Capture the cell that displays the provided text and extract its (X, Y) central coordinate. 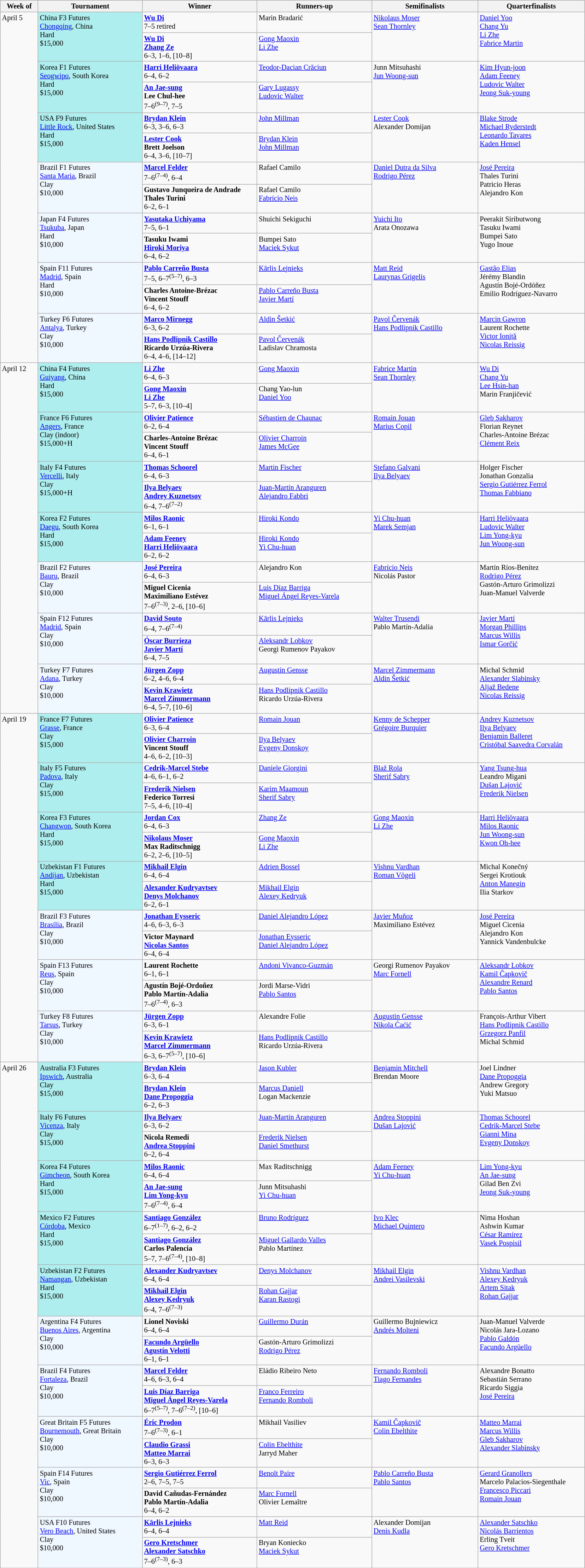
Mikhail Elgin 6–4, 6–4 (200, 871)
Gleb Sakharov Florian Reynet Charles-Antoine Brézac Clément Reix (532, 436)
Australia F3 Futures Ipswich, Australia Clay $15,000 (90, 1087)
France F6 Futures Angers, France Clay (indoor) $15,000+H (90, 436)
Jürgen Zopp 6–2, 4–6, 6–4 (200, 674)
Rafael Camilo Fabrício Neis (315, 198)
Brydan Klein John Millman (315, 147)
Turkey F7 Futures Adana, Turkey Clay $10,000 (90, 688)
Daniel Alejandro López (315, 920)
Aleksandr Lobkov Georgi Rumenov Payakov (315, 649)
Runners-up (315, 6)
Turkey F6 Futures Antalya, Turkey Clay $10,000 (90, 338)
Yuichi Ito Arata Onozawa (425, 238)
José Pereira 6–4, 6–3 (200, 572)
Brazil F1 Futures Santa Maria, Brazil Clay $10,000 (90, 187)
Marcel Felder 4–6, 6–3, 6–4 (200, 1375)
Miguel Cicenia Maximiliano Estévez 7–6(7–3), 2–6, [10–6] (200, 597)
Great Britain F5 Futures Bournemouth, Great Britain Clay $10,000 (90, 1442)
Óscar Burrieza Javier Martí 6–4, 7–5 (200, 649)
Turkey F8 Futures Tarsus, Turkey Clay $10,000 (90, 1036)
Rohan Gajjar Karan Rastogi (315, 1300)
Milos Raonic 6–4, 6–4 (200, 1171)
Gary Lugassy Ludovic Walter (315, 97)
Week of (19, 6)
Italy F6 Futures Vicenza, Italy Clay $15,000 (90, 1135)
Olivier Patience 6–3, 6–4 (200, 723)
Mikhail Vasiliev (315, 1428)
Lionel Noviski 6–4, 6–4 (200, 1326)
Gastão Elias Jérémy Blandin Agustín Bojé-Ordóñez Emilio Rodríguez-Navarro (532, 288)
Uzbekistan F1 Futures Andijan, Uzbekistan Hard $15,000 (90, 886)
Kevin Krawietz Marcel Zimmermann 6–4, 5–7, [10–6] (200, 699)
Marcel Felder 7–6(7–4), 6–4 (200, 173)
Brazil F3 Futures Brasília, Brazil Clay $10,000 (90, 935)
Gong Maoxin (315, 373)
Marc Fornell Olivier Lemaître (315, 1502)
Li Zhe 6–4, 6–3 (200, 373)
Fernando Romboli Tiago Fernandes (425, 1391)
Frederik Nielsen Federico Torresi 7–5, 4–6, [10–4] (200, 797)
Argentina F4 Futures Buenos Aires, Argentina Clay $10,000 (90, 1341)
Wu Di Chang Yu Lee Hsin-han Marin Franjičević (532, 387)
Korea F2 Futures Daegu, South Korea Hard $15,000 (90, 537)
Michal Schmid Alexander Slabinsky Aljaž Bedene Nicolas Reissig (532, 688)
Sergio Gutiérrez Ferrol 2–6, 7–5, 7–5 (200, 1477)
Gustavo Junqueira de Andrade Thales Turini 6–2, 6–1 (200, 198)
Jürgen Zopp 6–3, 6–1 (200, 1021)
Colin Ebelthite Jarryd Maher (315, 1453)
Mikhail Elgin Alexey Kedryuk 6–4, 7–6(7–3) (200, 1300)
Matt Reid (315, 1527)
Zhang Ze (315, 822)
Juan-Martín Aranguren Alejandro Fabbri (315, 497)
Vishnu Vardhan Roman Vögeli (425, 886)
Adam Feeney Yi Chu-huan (425, 1186)
Pablo Carreño Busta Javier Martí (315, 299)
Gong Maoxin Li Zhe 5–7, 6–3, [10–4] (200, 398)
Yang Tsung-hua Leandro Migani Dušan Lajović Frederik Nielsen (532, 787)
Cedrik-Marcel Stebe 4–6, 6–1, 6–2 (200, 773)
Luis Díaz Barriga Miguel Ángel Reyes-Varela 6–7(5–7), 7–6(7–2), [10–6] (200, 1401)
Alexandre Folie (315, 1021)
Gero Kretschmer Alexander Satschko 7–6(7–3), 6–3 (200, 1552)
Andrey Kuznetsov Ilya Belyaev Benjamin Balleret Cristóbal Saavedra Corvalán (532, 738)
Hiroki Kondo Yi Chu-huan (315, 547)
Eládio Ribeiro Neto (315, 1375)
Laurent Rochette 6–1, 6–1 (200, 970)
Ilya Belyaev Evgeny Donskoy (315, 748)
Bruno Rodríguez (315, 1222)
Ivo Klec Michael Quintero (425, 1238)
Olivier Charroin Vincent Stouff 4–6, 6–2, [10–3] (200, 748)
Harri Heliövaara Milos Raonic Jun Woong-sun Kwon Oh-hee (532, 836)
José Pereira Miguel Cicenia Alejandro Kon Yannick Vandenbulcke (532, 935)
Ilya Belyaev Andrey Kuznetsov 6–4, 7–6(7–2) (200, 497)
Nima Hoshan Ashwin Kumar César Ramírez Vasek Pospisil (532, 1238)
April 26 (19, 1315)
Olivier Patience 6–2, 6–4 (200, 422)
Javier Martí Morgan Phillips Marcus Willis Ismar Gorčić (532, 638)
Jonathan Eysseric 4–6, 6–3, 6–3 (200, 920)
Charles-Antoine Brézac Vincent Stouff 6–4, 6–1 (200, 447)
April 5 (19, 187)
China F3 Futures Chongqing, China Hard $15,000 (90, 37)
Korea F4 Futures Gimcheon, South Korea Hard $15,000 (90, 1186)
Frederik Nielsen Daniel Smethurst (315, 1146)
Brydan Klein 6–3, 6–4 (200, 1072)
Mikhail Elgin Alexey Kedryuk (315, 896)
Kenny de Schepper Grégoire Burquier (425, 738)
Nicola Remedi Andrea Stoppini 6–2, 6–4 (200, 1146)
Pablo Carreño Busta 7–5, 6–7(5–7), 6–3 (200, 273)
Chang Yao-lun Daniel Yoo (315, 398)
Uzbekistan F2 Futures Namangan, Uzbekistan Hard $15,000 (90, 1290)
Matteo Marrai Marcus Willis Gleb Sakharov Alexander Slabinsky (532, 1442)
Jason Kubler (315, 1072)
Karim Maamoun Sherif Sabry (315, 797)
Harri Heliövaara 6–4, 6–2 (200, 71)
François-Arthur Vibert Hans Podlipnik Castillo Grzegorz Panfil Michal Schmid (532, 1036)
Augustin Gensse (315, 674)
Ilya Belyaev 6–3, 6–2 (200, 1121)
Wu Di Zhang Ze 6–3, 1–6, [10–8] (200, 47)
Semifinalists (425, 6)
Thomas Schoorel 6–4, 6–3 (200, 471)
Franco Ferreiro Fernando Romboli (315, 1401)
Daniel Yoo Chang Yu Li Zhe Fabrice Martin (532, 37)
Marcus Daniell Logan Mackenzie (315, 1097)
Stefano Galvani Ilya Belyaev (425, 487)
Facundo Argüello Agustín Velotti 6–1, 6–1 (200, 1350)
Rafael Camilo (315, 173)
Lim Yong-kyu An Jae-sung Gilad Ben Zvi Jeong Suk-young (532, 1186)
Éric Prodon 7–6(7–3), 6–1 (200, 1428)
Junn Mitsuhashi Yi Chu-huan (315, 1196)
Pablo Carreño Busta Pablo Santos (425, 1492)
Alejandro Kon (315, 572)
France F7 Futures Grasse, France Clay $15,000 (90, 738)
Georgi Rumenov Payakov Marc Fornell (425, 985)
Alexander Kudryavtsev 6–4, 6–4 (200, 1275)
Winner (200, 6)
Walter Trusendi Pablo Martín-Adalia (425, 638)
Alexander Kudryavtsev Denys Molchanov 6–2, 6–1 (200, 896)
Jordi Marse-Vidri Pablo Santos (315, 995)
Holger Fischer Jonathan Gonzalia Sergio Gutiérrez Ferrol Thomas Fabbiano (532, 487)
Brazil F2 Futures Bauru, Brazil Clay $10,000 (90, 587)
Kim Hyun-joon Adam Feeney Ludovic Walter Jeong Suk-young (532, 87)
Benoît Paire (315, 1477)
Lester Cook Alexander Domijan (425, 137)
Yasutaka Uchiyama 7–5, 6–1 (200, 223)
Nikolaus Moser Sean Thornley (425, 37)
An Jae-sung Lim Yong-kyu 7–6(7–4), 6–4 (200, 1196)
Juan-Martín Aranguren (315, 1121)
Jordan Cox 6–4, 6–3 (200, 822)
Martín Ríos-Benítez Rodrigo Pérez Gastón-Arturo Grimolizzi Juan-Manuel Valverde (532, 587)
Jonathan Eysseric Daniel Alejandro López (315, 945)
Spain F13 Futures Reus, Spain Clay $10,000 (90, 985)
Kamil Čapkovič Colin Ebelthite (425, 1442)
Pavol Červenák Ladislav Chramosta (315, 348)
David Cañudas-Fernández Pablo Martín-Adalia 6–4, 6–2 (200, 1502)
Marin Bradarić (315, 22)
Quarterfinalists (532, 6)
Daniele Giorgini (315, 773)
Luis Díaz Barriga Miguel Ángel Reyes-Varela (315, 597)
Milos Raonic 6–1, 6–1 (200, 522)
Andrea Stoppini Dušan Lajović (425, 1135)
USA F10 Futures Vero Beach, United States Clay $10,000 (90, 1542)
José Pereira Thales Turini Patricio Heras Alejandro Kon (532, 187)
Aldin Šetkić (315, 324)
Marcel Zimmermann Aldin Šetkić (425, 688)
Romain Jouan Marius Copil (425, 436)
Daniel Dutra da Silva Rodrigo Pérez (425, 187)
David Souto 6–4, 7–6(7–4) (200, 624)
Martin Fischer (315, 471)
Nikolaus Moser Max Raditschnigg 6–2, 2–6, [10–5] (200, 846)
Alexander Satschko Nicolás Barrientos Erling Tveit Gero Kretschmer (532, 1542)
Santiago González 6–7(1–7), 6–2, 6–2 (200, 1222)
Tasuku Iwami Hiroki Moriya 6–4, 6–2 (200, 248)
Spain F11 Futures Madrid, Spain Hard $10,000 (90, 288)
Thomas Schoorel Cedrik-Marcel Stebe Gianni Mina Evgeny Donskoy (532, 1135)
Augustin Gensse Nikola Ćaćić (425, 1036)
Japan F4 Futures Tsukuba, Japan Hard $10,000 (90, 238)
Adrien Bossel (315, 871)
April 19 (19, 887)
Wu Di 7–5 retired (200, 22)
Lester Cook Brett Joelson 6–4, 3–6, [10–7] (200, 147)
Shuichi Sekiguchi (315, 223)
Bryan Koniecko Maciek Sykut (315, 1552)
Marcin Gawron Laurent Rochette Victor Ioniță Nicolas Reissig (532, 338)
Yi Chu-huan Marek Semjan (425, 537)
Italy F4 Futures Vercelli, Italy Clay $15,000+H (90, 487)
Guillermo Bujniewicz Andrés Molteni (425, 1341)
Alexandre Bonatto Sebastián Serrano Ricardo Siggia José Pereira (532, 1391)
China F4 Futures Guiyang, China Hard $15,000 (90, 387)
Andoni Vivanco-Guzmán (315, 970)
Vishnu Vardhan Alexey Kedryuk Artem Sitak Rohan Gajjar (532, 1290)
Matt Reid Laurynas Grigelis (425, 288)
Olivier Charroin James McGee (315, 447)
Tournament (90, 6)
Agustín Bojé-Ordoñez Pablo Martín-Adalia 7–6(7–4), 6–3 (200, 995)
Adam Feeney Harri Heliövaara 6–2, 6–2 (200, 547)
Denys Molchanov (315, 1275)
Blake Strode Michael Ryderstedt Leonardo Tavares Kaden Hensel (532, 137)
Sébastien de Chaunac (315, 422)
Spain F12 Futures Madrid, Spain Clay $10,000 (90, 638)
Fabrício Neis Nicolás Pastor (425, 587)
Blaž Rola Sherif Sabry (425, 787)
Joel Lindner Dane Propoggia Andrew Gregory Yuki Matsuo (532, 1087)
Charles Antoine-Brézac Vincent Stouff 6–4, 6–2 (200, 299)
Junn Mitsuhashi Jun Woong-sun (425, 87)
An Jae-sung Lee Chul-hee 7–6(9–7), 7–5 (200, 97)
Pavol Červenák Hans Podlipnik Castillo (425, 338)
Victor Maynard Nicolas Santos 6–4, 6–4 (200, 945)
John Millman (315, 123)
Gastón-Arturo Grimolizzi Rodrigo Pérez (315, 1350)
Korea F1 Futures Seogwipo, South Korea Hard $15,000 (90, 87)
Juan-Manuel Valverde Nicolás Jara-Lozano Pablo Galdón Facundo Argüello (532, 1341)
Bumpei Sato Maciek Sykut (315, 248)
Brazil F4 Futures Fortaleza, Brazil Clay $10,000 (90, 1391)
Michal Konečný Sergei Krotiouk Anton Manegin Ilia Starkov (532, 886)
Italy F5 Futures Padova, Italy Clay $15,000 (90, 787)
Mikhail Elgin Andrei Vasilevski (425, 1290)
Max Raditschnigg (315, 1171)
Fabrice Martin Sean Thornley (425, 387)
Alexander Domijan Denis Kudla (425, 1542)
April 12 (19, 538)
Brydan Klein Dane Propoggia 6–2, 6–3 (200, 1097)
Kārlis Lejnieks 6–4, 6–4 (200, 1527)
Kevin Krawietz Marcel Zimmermann 6–3, 6–7(5–7), [10–6] (200, 1046)
Hiroki Kondo (315, 522)
Romain Jouan (315, 723)
Aleksandr Lobkov Kamil Čapkovič Alexandre Renard Pablo Santos (532, 985)
Javier Muñoz Maximiliano Estévez (425, 935)
USA F9 Futures Little Rock, United States Hard $15,000 (90, 137)
Brydan Klein 6–3, 3–6, 6–3 (200, 123)
Peerakit Siributwong Tasuku Iwami Bumpei Sato Yugo Inoue (532, 238)
Teodor-Dacian Crăciun (315, 71)
Hans Podlipnik Castillo Ricardo Urzúa-Rivera 6–4, 4–6, [14–12] (200, 348)
Gerard Granollers Marcelo Palacios-Siegenthale Francesco Piccari Romain Jouan (532, 1492)
Benjamin Mitchell Brendan Moore (425, 1087)
Marco Mirnegg 6–3, 6–2 (200, 324)
Mexico F2 Futures Córdoba, Mexico Hard $15,000 (90, 1238)
Korea F3 Futures Changwon, South Korea Hard $15,000 (90, 836)
Santiago González Carlos Palencia 5–7, 7–6(7–4), [10–8] (200, 1249)
Miguel Gallardo Valles Pablo Martínez (315, 1249)
Claudio Grassi Matteo Marrai 6–3, 6–3 (200, 1453)
Guillermo Durán (315, 1326)
Harri Heliövaara Ludovic Walter Lim Yong-kyu Jun Woong-sun (532, 537)
Spain F14 Futures Vic, Spain Clay $10,000 (90, 1492)
